Detect which cell encompasses the target text, then output its [x, y] center coordinate. 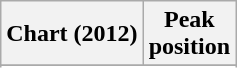
Chart (2012) [72, 34]
Peakposition [189, 34]
